Provide the (X, Y) coordinate of the cell's center where the given text is located.  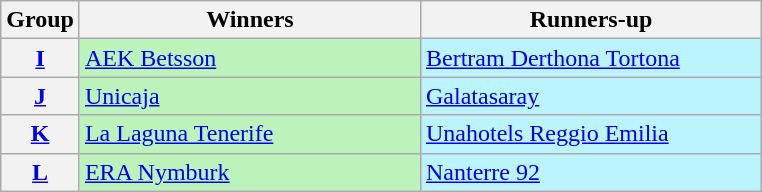
K (40, 134)
J (40, 96)
AEK Betsson (250, 58)
Group (40, 20)
ERA Nymburk (250, 172)
Unahotels Reggio Emilia (590, 134)
Bertram Derthona Tortona (590, 58)
Runners-up (590, 20)
La Laguna Tenerife (250, 134)
Nanterre 92 (590, 172)
L (40, 172)
Galatasaray (590, 96)
I (40, 58)
Winners (250, 20)
Unicaja (250, 96)
